Identify which cell holds the provided text, then report its (X, Y) central coordinate. 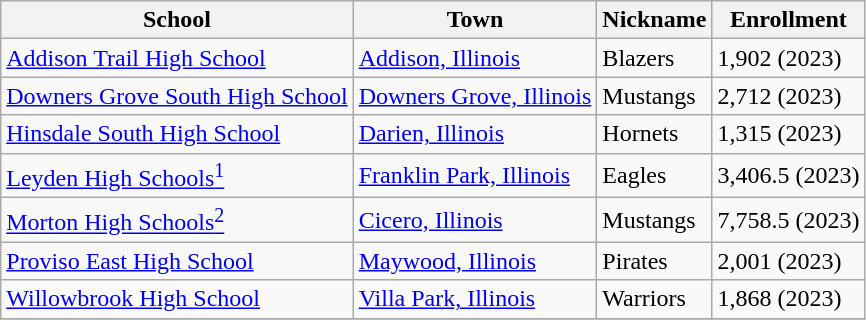
Nickname (654, 20)
3,406.5 (2023) (788, 176)
Warriors (654, 299)
Proviso East High School (177, 261)
Maywood, Illinois (475, 261)
Pirates (654, 261)
Willowbrook High School (177, 299)
Hornets (654, 134)
Town (475, 20)
Franklin Park, Illinois (475, 176)
2,001 (2023) (788, 261)
Downers Grove, Illinois (475, 96)
Hinsdale South High School (177, 134)
Villa Park, Illinois (475, 299)
7,758.5 (2023) (788, 220)
Downers Grove South High School (177, 96)
Enrollment (788, 20)
Eagles (654, 176)
Cicero, Illinois (475, 220)
Blazers (654, 58)
Morton High Schools2 (177, 220)
2,712 (2023) (788, 96)
1,868 (2023) (788, 299)
Leyden High Schools1 (177, 176)
Addison, Illinois (475, 58)
1,315 (2023) (788, 134)
Addison Trail High School (177, 58)
1,902 (2023) (788, 58)
Darien, Illinois (475, 134)
School (177, 20)
